For the text-containing cell, return its midpoint in (x, y) coordinate format. 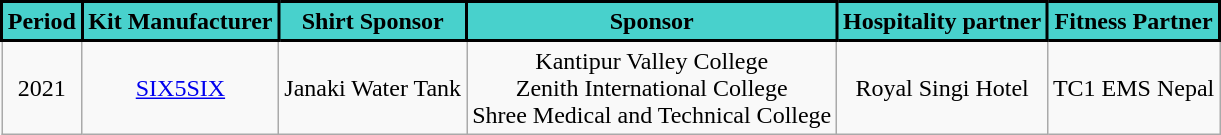
2021 (42, 88)
Kit Manufacturer (180, 22)
Shirt Sponsor (373, 22)
Royal Singi Hotel (942, 88)
Janaki Water Tank (373, 88)
Kantipur Valley CollegeZenith International CollegeShree Medical and Technical College (652, 88)
Hospitality partner (942, 22)
SIX5SIX (180, 88)
Sponsor (652, 22)
Fitness Partner (1133, 22)
Period (42, 22)
TC1 EMS Nepal (1133, 88)
